Capture the cell that displays the provided text and extract its [X, Y] central coordinate. 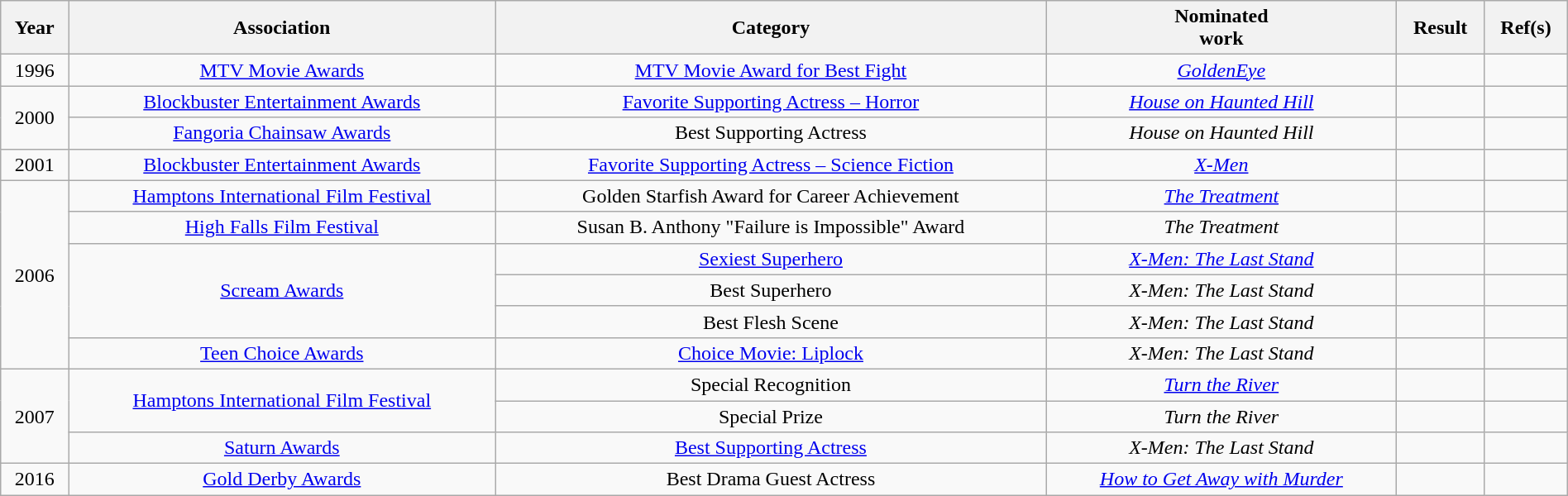
Special Prize [771, 416]
Teen Choice Awards [282, 353]
Favorite Supporting Actress – Science Fiction [771, 165]
2006 [35, 274]
Nominatedwork [1221, 28]
Susan B. Anthony "Failure is Impossible" Award [771, 227]
Best Flesh Scene [771, 322]
MTV Movie Award for Best Fight [771, 70]
GoldenEye [1221, 70]
2000 [35, 117]
Association [282, 28]
Category [771, 28]
Ref(s) [1527, 28]
1996 [35, 70]
2016 [35, 479]
Year [35, 28]
Special Recognition [771, 384]
Scream Awards [282, 290]
Best Superhero [771, 290]
Saturn Awards [282, 448]
Gold Derby Awards [282, 479]
Choice Movie: Liplock [771, 353]
Result [1441, 28]
Sexiest Superhero [771, 259]
MTV Movie Awards [282, 70]
2001 [35, 165]
2007 [35, 416]
Golden Starfish Award for Career Achievement [771, 196]
How to Get Away with Murder [1221, 479]
Favorite Supporting Actress – Horror [771, 102]
Fangoria Chainsaw Awards [282, 133]
X-Men [1221, 165]
Best Drama Guest Actress [771, 479]
High Falls Film Festival [282, 227]
